Extract the (X, Y) coordinate from the center of the cell holding the provided text.  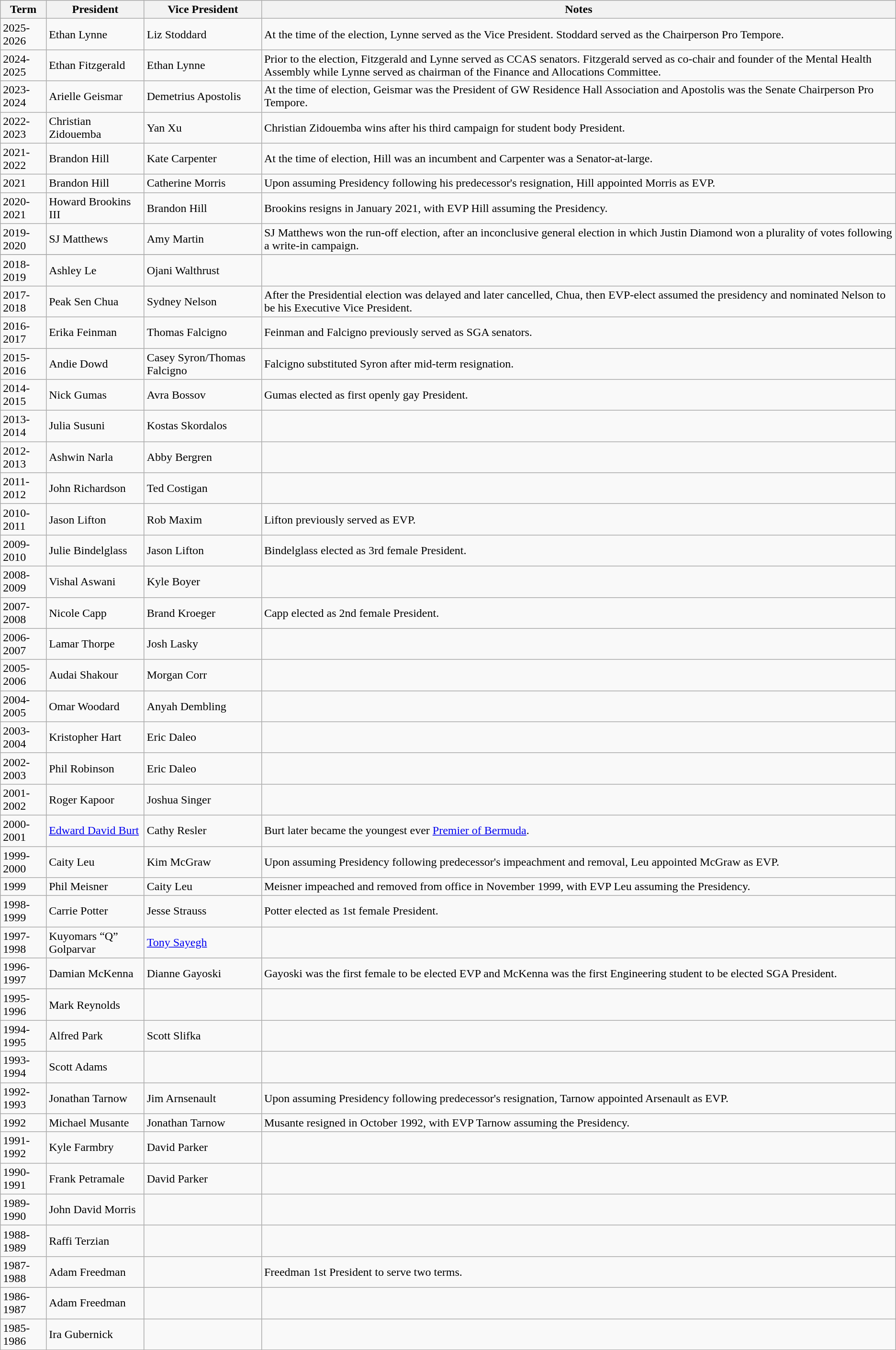
Burt later became the youngest ever Premier of Bermuda. (578, 831)
Frank Petramale (96, 1178)
1989-1990 (23, 1210)
Scott Slifka (203, 1036)
Andie Dowd (96, 364)
Liz Stoddard (203, 34)
Lifton previously served as EVP. (578, 520)
Christian Zidouemba wins after his third campaign for student body President. (578, 127)
President (96, 10)
1992 (23, 1123)
2010-2011 (23, 520)
2018-2019 (23, 270)
2025-2026 (23, 34)
Gumas elected as first openly gay President. (578, 395)
Lamar Thorpe (96, 644)
2020-2021 (23, 208)
1999-2000 (23, 861)
Thomas Falcigno (203, 332)
2007-2008 (23, 613)
2001-2002 (23, 799)
Ashwin Narla (96, 457)
Mark Reynolds (96, 1005)
Bindelglass elected as 3rd female President. (578, 550)
Alfred Park (96, 1036)
Carrie Potter (96, 911)
Nicole Capp (96, 613)
2015-2016 (23, 364)
2003-2004 (23, 737)
Kate Carpenter (203, 159)
Vishal Aswani (96, 582)
2023-2024 (23, 97)
Kyle Boyer (203, 582)
Upon assuming Presidency following predecessor's impeachment and removal, Leu appointed McGraw as EVP. (578, 861)
2024-2025 (23, 65)
2014-2015 (23, 395)
Jesse Strauss (203, 911)
Nick Gumas (96, 395)
Feinman and Falcigno previously served as SGA senators. (578, 332)
Ted Costigan (203, 488)
1997-1998 (23, 943)
Meisner impeached and removed from office in November 1999, with EVP Leu assuming the Presidency. (578, 887)
Brookins resigns in January 2021, with EVP Hill assuming the Presidency. (578, 208)
1990-1991 (23, 1178)
2017-2018 (23, 301)
Josh Lasky (203, 644)
Notes (578, 10)
Peak Sen Chua (96, 301)
Kristopher Hart (96, 737)
Gayoski was the first female to be elected EVP and McKenna was the first Engineering student to be elected SGA President. (578, 973)
Ira Gubernick (96, 1334)
2002-2003 (23, 769)
2004-2005 (23, 706)
Musante resigned in October 1992, with EVP Tarnow assuming the Presidency. (578, 1123)
Christian Zidouemba (96, 127)
2005-2006 (23, 675)
1996-1997 (23, 973)
Dianne Gayoski (203, 973)
Casey Syron/Thomas Falcigno (203, 364)
1985-1986 (23, 1334)
Avra Bossov (203, 395)
Phil Meisner (96, 887)
Freedman 1st President to serve two terms. (578, 1272)
1993-1994 (23, 1067)
2006-2007 (23, 644)
1998-1999 (23, 911)
2011-2012 (23, 488)
Falcigno substituted Syron after mid-term resignation. (578, 364)
Upon assuming Presidency following his predecessor's resignation, Hill appointed Morris as EVP. (578, 183)
At the time of the election, Lynne served as the Vice President. Stoddard served as the Chairperson Pro Tempore. (578, 34)
2009-2010 (23, 550)
Capp elected as 2nd female President. (578, 613)
Abby Bergren (203, 457)
Omar Woodard (96, 706)
Sydney Nelson (203, 301)
Anyah Dembling (203, 706)
At the time of election, Geismar was the President of GW Residence Hall Association and Apostolis was the Senate Chairperson Pro Tempore. (578, 97)
Potter elected as 1st female President. (578, 911)
Kuyomars “Q” Golparvar (96, 943)
1986-1987 (23, 1303)
Phil Robinson (96, 769)
Julia Susuni (96, 426)
John David Morris (96, 1210)
Arielle Geismar (96, 97)
Term (23, 10)
2012-2013 (23, 457)
1991-1992 (23, 1148)
SJ Matthews (96, 239)
Roger Kapoor (96, 799)
Tony Sayegh (203, 943)
Howard Brookins III (96, 208)
Julie Bindelglass (96, 550)
2019-2020 (23, 239)
Morgan Corr (203, 675)
Michael Musante (96, 1123)
2021-2022 (23, 159)
Audai Shakour (96, 675)
Ashley Le (96, 270)
Upon assuming Presidency following predecessor's resignation, Tarnow appointed Arsenault as EVP. (578, 1098)
Kostas Skordalos (203, 426)
Kyle Farmbry (96, 1148)
2022-2023 (23, 127)
Jim Arnsenault (203, 1098)
Kim McGraw (203, 861)
Joshua Singer (203, 799)
Cathy Resler (203, 831)
1994-1995 (23, 1036)
Demetrius Apostolis (203, 97)
Rob Maxim (203, 520)
At the time of election, Hill was an incumbent and Carpenter was a Senator-at-large. (578, 159)
2008-2009 (23, 582)
1987-1988 (23, 1272)
2016-2017 (23, 332)
Edward David Burt (96, 831)
Yan Xu (203, 127)
1988-1989 (23, 1240)
2021 (23, 183)
Raffi Terzian (96, 1240)
Amy Martin (203, 239)
Damian McKenna (96, 973)
Erika Feinman (96, 332)
John Richardson (96, 488)
Ethan Fitzgerald (96, 65)
1995-1996 (23, 1005)
2013-2014 (23, 426)
Ojani Walthrust (203, 270)
1992-1993 (23, 1098)
Vice President (203, 10)
Brand Kroeger (203, 613)
Scott Adams (96, 1067)
1999 (23, 887)
2000-2001 (23, 831)
Catherine Morris (203, 183)
